Capture the cell that displays the provided text and extract its (X, Y) central coordinate. 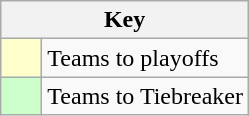
Teams to playoffs (146, 58)
Teams to Tiebreaker (146, 96)
Key (125, 20)
